From the cell containing the given text, extract its center point as [x, y] coordinate. 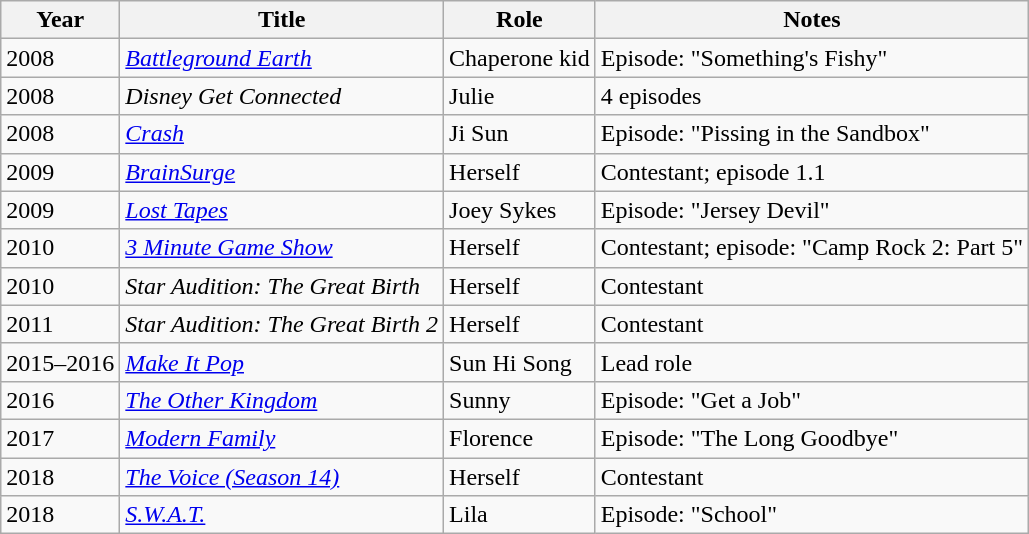
2011 [60, 324]
Disney Get Connected [282, 96]
Ji Sun [520, 134]
Julie [520, 96]
Florence [520, 438]
Chaperone kid [520, 58]
Notes [812, 20]
2016 [60, 400]
The Voice (Season 14) [282, 477]
Episode: "The Long Goodbye" [812, 438]
Episode: "Pissing in the Sandbox" [812, 134]
Star Audition: The Great Birth [282, 286]
Contestant; episode 1.1 [812, 172]
S.W.A.T. [282, 515]
Crash [282, 134]
Year [60, 20]
2015–2016 [60, 362]
Lila [520, 515]
Battleground Earth [282, 58]
Star Audition: The Great Birth 2 [282, 324]
BrainSurge [282, 172]
Sunny [520, 400]
Episode: "Jersey Devil" [812, 210]
Episode: "Something's Fishy" [812, 58]
Make It Pop [282, 362]
Sun Hi Song [520, 362]
2017 [60, 438]
Modern Family [282, 438]
Title [282, 20]
Role [520, 20]
Contestant; episode: "Camp Rock 2: Part 5" [812, 248]
3 Minute Game Show [282, 248]
Lead role [812, 362]
The Other Kingdom [282, 400]
Lost Tapes [282, 210]
4 episodes [812, 96]
Episode: "School" [812, 515]
Joey Sykes [520, 210]
Episode: "Get a Job" [812, 400]
